Provide the [X, Y] coordinate of the cell's center where the given text is located.  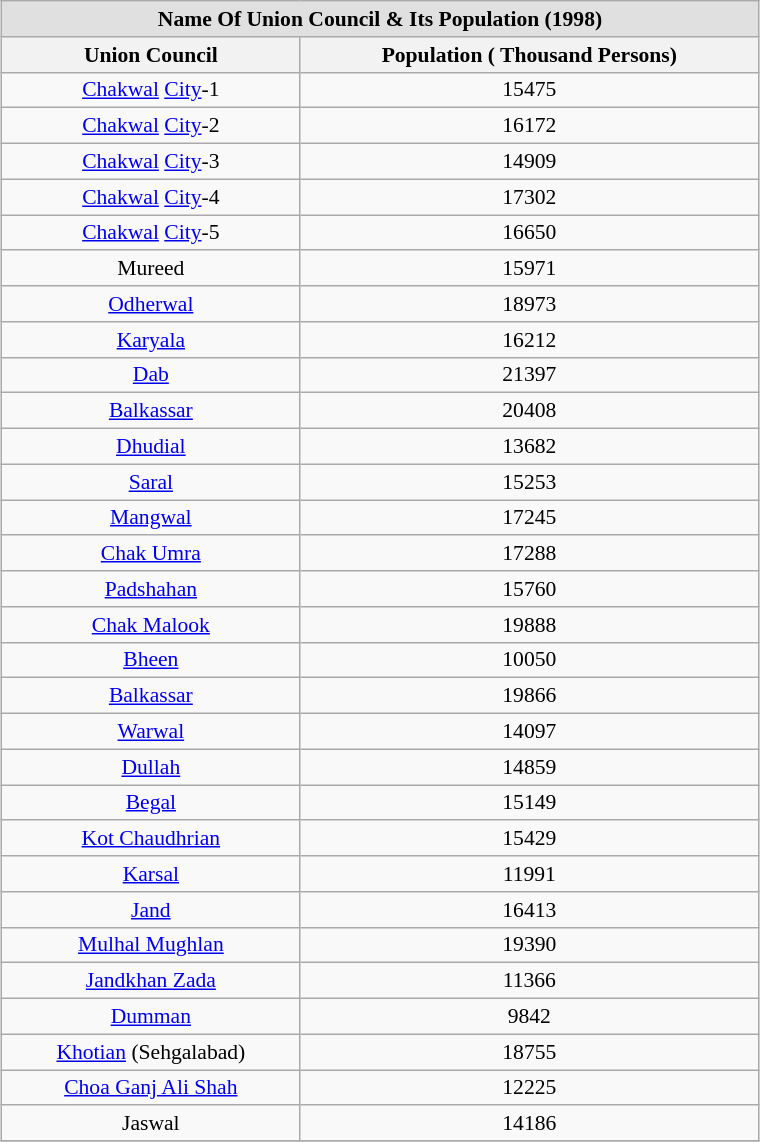
11366 [529, 981]
Mangwal [152, 518]
15971 [529, 268]
19866 [529, 696]
Mulhal Mughlan [152, 945]
15149 [529, 802]
Jandkhan Zada [152, 981]
16172 [529, 126]
12225 [529, 1088]
Chakwal City-4 [152, 197]
21397 [529, 375]
19390 [529, 945]
Union Council [152, 54]
Dullah [152, 767]
Choa Ganj Ali Shah [152, 1088]
14186 [529, 1123]
Chak Umra [152, 553]
Karyala [152, 339]
15760 [529, 589]
Dumman [152, 1016]
16413 [529, 909]
Name Of Union Council & Its Population (1998) [380, 19]
Chakwal City-3 [152, 161]
14909 [529, 161]
15429 [529, 838]
17288 [529, 553]
Padshahan [152, 589]
13682 [529, 446]
19888 [529, 624]
Dhudial [152, 446]
Khotian (Sehgalabad) [152, 1052]
Karsal [152, 874]
14859 [529, 767]
16212 [529, 339]
Chakwal City-5 [152, 232]
16650 [529, 232]
Bheen [152, 660]
18973 [529, 304]
14097 [529, 731]
Warwal [152, 731]
11991 [529, 874]
17245 [529, 518]
15475 [529, 90]
9842 [529, 1016]
Jaswal [152, 1123]
Begal [152, 802]
Chakwal City-2 [152, 126]
17302 [529, 197]
10050 [529, 660]
Dab [152, 375]
20408 [529, 411]
Odherwal [152, 304]
Jand [152, 909]
Chak Malook [152, 624]
Kot Chaudhrian [152, 838]
Mureed [152, 268]
Chakwal City-1 [152, 90]
18755 [529, 1052]
15253 [529, 482]
Population ( Thousand Persons) [529, 54]
Saral [152, 482]
